Detect which cell encompasses the target text, then output its (x, y) center coordinate. 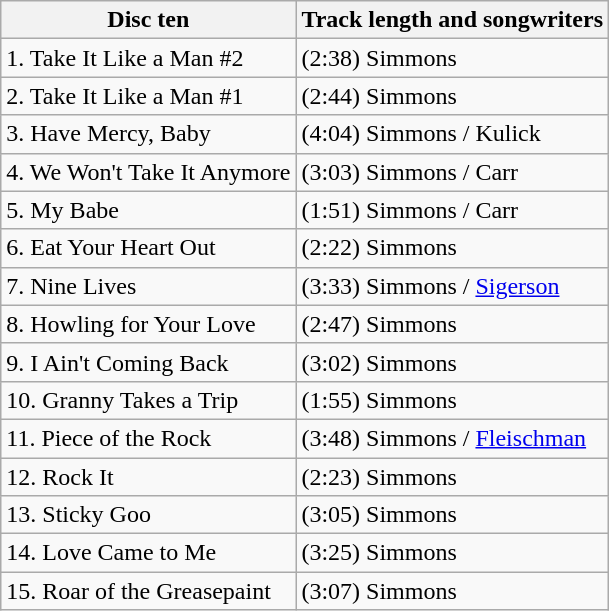
(4:04) Simmons / Kulick (452, 134)
(3:02) Simmons (452, 362)
(3:48) Simmons / Fleischman (452, 438)
1. Take It Like a Man #2 (148, 58)
Track length and songwriters (452, 20)
(3:33) Simmons / Sigerson (452, 286)
7. Nine Lives (148, 286)
4. We Won't Take It Anymore (148, 172)
6. Eat Your Heart Out (148, 248)
8. Howling for Your Love (148, 324)
10. Granny Takes a Trip (148, 400)
(3:05) Simmons (452, 515)
(2:38) Simmons (452, 58)
(1:51) Simmons / Carr (452, 210)
(2:22) Simmons (452, 248)
(3:03) Simmons / Carr (452, 172)
(2:23) Simmons (452, 477)
12. Rock It (148, 477)
(1:55) Simmons (452, 400)
2. Take It Like a Man #1 (148, 96)
9. I Ain't Coming Back (148, 362)
15. Roar of the Greasepaint (148, 591)
(2:44) Simmons (452, 96)
5. My Babe (148, 210)
13. Sticky Goo (148, 515)
14. Love Came to Me (148, 553)
3. Have Mercy, Baby (148, 134)
(2:47) Simmons (452, 324)
11. Piece of the Rock (148, 438)
Disc ten (148, 20)
(3:25) Simmons (452, 553)
(3:07) Simmons (452, 591)
